Find where the given text appears and provide that cell's center as (X, Y) coordinate. 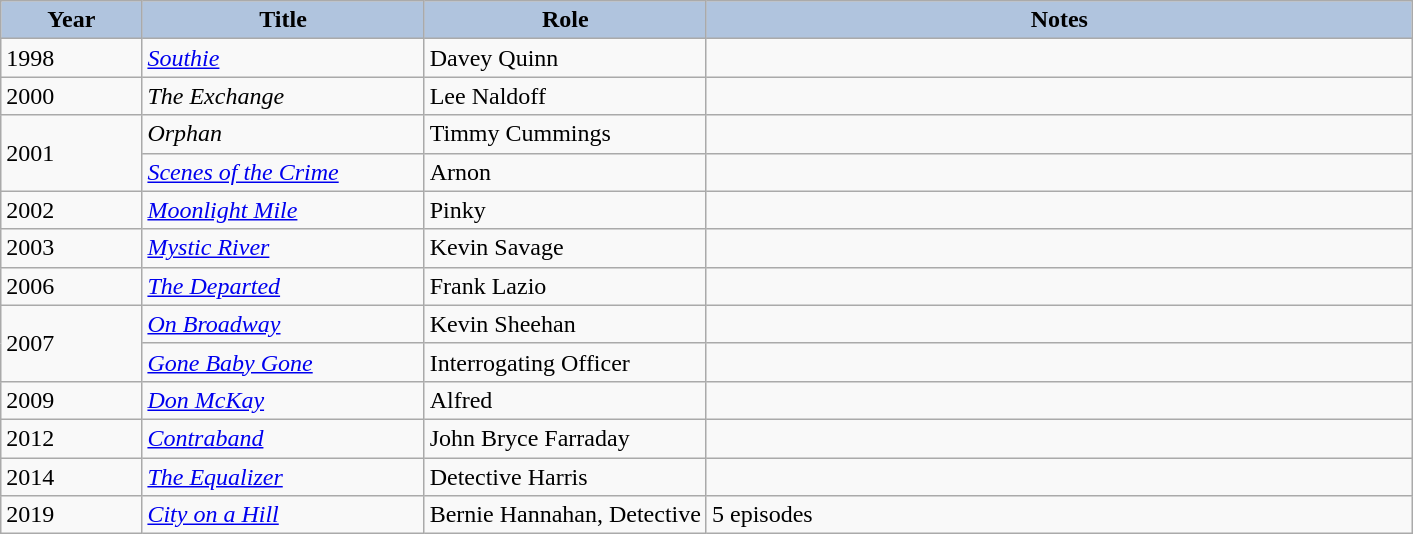
2012 (72, 438)
2007 (72, 343)
1998 (72, 58)
Southie (283, 58)
2001 (72, 153)
Bernie Hannahan, Detective (565, 515)
2006 (72, 286)
Kevin Sheehan (565, 324)
Davey Quinn (565, 58)
Scenes of the Crime (283, 172)
2014 (72, 477)
Timmy Cummings (565, 134)
Title (283, 20)
Frank Lazio (565, 286)
Year (72, 20)
Pinky (565, 210)
John Bryce Farraday (565, 438)
2002 (72, 210)
Notes (1059, 20)
2000 (72, 96)
2003 (72, 248)
Orphan (283, 134)
Don McKay (283, 400)
The Departed (283, 286)
Lee Naldoff (565, 96)
Gone Baby Gone (283, 362)
Role (565, 20)
Kevin Savage (565, 248)
Contraband (283, 438)
Moonlight Mile (283, 210)
2009 (72, 400)
5 episodes (1059, 515)
Alfred (565, 400)
Interrogating Officer (565, 362)
Mystic River (283, 248)
Arnon (565, 172)
2019 (72, 515)
The Equalizer (283, 477)
Detective Harris (565, 477)
On Broadway (283, 324)
City on a Hill (283, 515)
The Exchange (283, 96)
